Locate the cell with the specified text and output its (x, y) center coordinate. 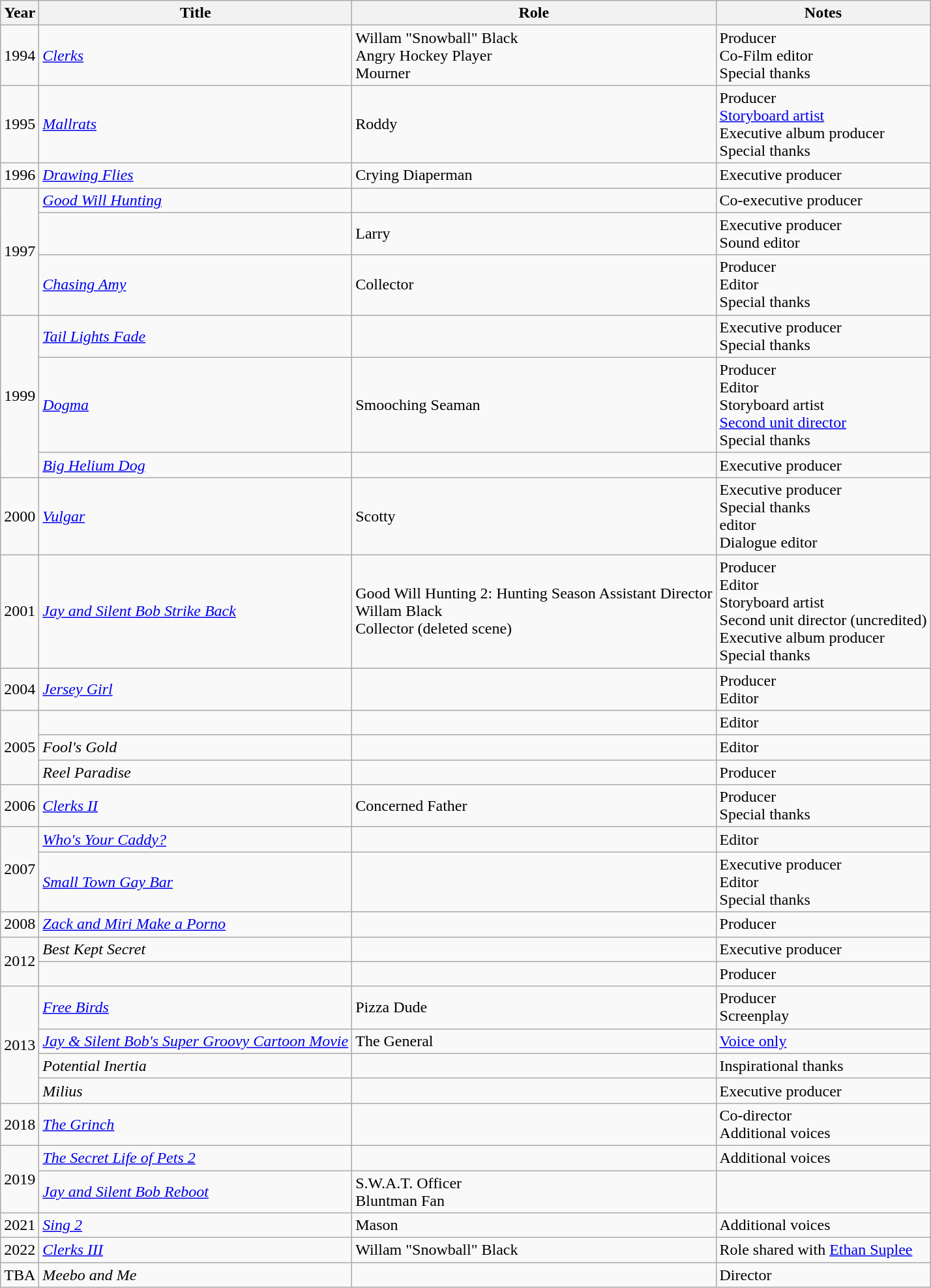
Jersey Girl (196, 688)
Inspirational thanks (823, 1066)
Co-directorAdditional voices (823, 1124)
Jay & Silent Bob's Super Groovy Cartoon Movie (196, 1041)
Collector (534, 285)
ProducerEditorStoryboard artistSecond unit directorSpecial thanks (823, 405)
Best Kept Secret (196, 949)
Role (534, 13)
Sing 2 (196, 1225)
1995 (20, 124)
Clerks II (196, 806)
Executive producerSpecial thanks (823, 336)
Dogma (196, 405)
2012 (20, 961)
Scotty (534, 516)
Executive producerEditorSpecial thanks (823, 882)
TBA (20, 1275)
2001 (20, 611)
ProducerSpecial thanks (823, 806)
Clerks III (196, 1250)
Willam "Snowball" Black (534, 1250)
Willam "Snowball" BlackAngry Hockey PlayerMourner (534, 55)
ProducerEditorStoryboard artistSecond unit director (uncredited)Executive album producerSpecial thanks (823, 611)
Director (823, 1275)
Pizza Dude (534, 1008)
2006 (20, 806)
Title (196, 13)
2013 (20, 1044)
Executive producerSound editor (823, 233)
Jay and Silent Bob Reboot (196, 1192)
1997 (20, 252)
2022 (20, 1250)
Who's Your Caddy? (196, 840)
Drawing Flies (196, 175)
Vulgar (196, 516)
Co-executive producer (823, 200)
The Secret Life of Pets 2 (196, 1158)
Mallrats (196, 124)
Voice only (823, 1041)
ProducerCo-Film editorSpecial thanks (823, 55)
Good Will Hunting 2: Hunting Season Assistant DirectorWillam BlackCollector (deleted scene) (534, 611)
2008 (20, 924)
Chasing Amy (196, 285)
2021 (20, 1225)
Big Helium Dog (196, 465)
Concerned Father (534, 806)
Crying Diaperman (534, 175)
Larry (534, 233)
Zack and Miri Make a Porno (196, 924)
The General (534, 1041)
Jay and Silent Bob Strike Back (196, 611)
ProducerScreenplay (823, 1008)
The Grinch (196, 1124)
2005 (20, 748)
Potential Inertia (196, 1066)
Tail Lights Fade (196, 336)
ProducerEditor (823, 688)
S.W.A.T. OfficerBluntman Fan (534, 1192)
2000 (20, 516)
2007 (20, 870)
1999 (20, 396)
2004 (20, 688)
2018 (20, 1124)
Milius (196, 1090)
Role shared with Ethan Suplee (823, 1250)
Good Will Hunting (196, 200)
Reel Paradise (196, 772)
ProducerStoryboard artistExecutive album producerSpecial thanks (823, 124)
Year (20, 13)
Executive producerSpecial thankseditorDialogue editor (823, 516)
2019 (20, 1178)
Roddy (534, 124)
Mason (534, 1225)
Notes (823, 13)
1994 (20, 55)
Clerks (196, 55)
Fool's Gold (196, 748)
Smooching Seaman (534, 405)
ProducerEditorSpecial thanks (823, 285)
1996 (20, 175)
Free Birds (196, 1008)
Small Town Gay Bar (196, 882)
Meebo and Me (196, 1275)
